Search for the cell housing the specified text and yield its (X, Y) center coordinate. 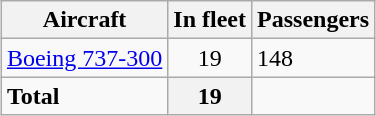
148 (314, 58)
In fleet (210, 20)
Passengers (314, 20)
Boeing 737-300 (84, 58)
Total (84, 96)
Aircraft (84, 20)
